Determine the [x, y] coordinate at the center of the cell enclosing the given text.  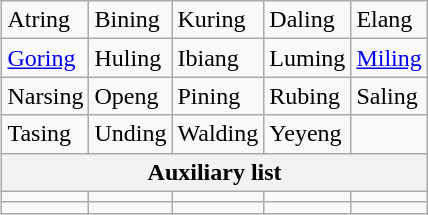
Elang [389, 20]
Daling [308, 20]
Goring [46, 58]
Walding [218, 134]
Auxiliary list [214, 172]
Pining [218, 96]
Openg [130, 96]
Yeyeng [308, 134]
Huling [130, 58]
Tasing [46, 134]
Luming [308, 58]
Narsing [46, 96]
Kuring [218, 20]
Saling [389, 96]
Miling [389, 58]
Rubing [308, 96]
Atring [46, 20]
Bining [130, 20]
Unding [130, 134]
Ibiang [218, 58]
